Find where the given text appears and provide that cell's center as [X, Y] coordinate. 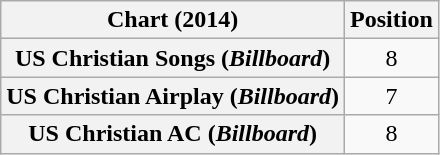
US Christian Airplay (Billboard) [173, 96]
7 [392, 96]
US Christian Songs (Billboard) [173, 58]
Chart (2014) [173, 20]
Position [392, 20]
US Christian AC (Billboard) [173, 134]
